For the text-containing cell, return its midpoint in (x, y) coordinate format. 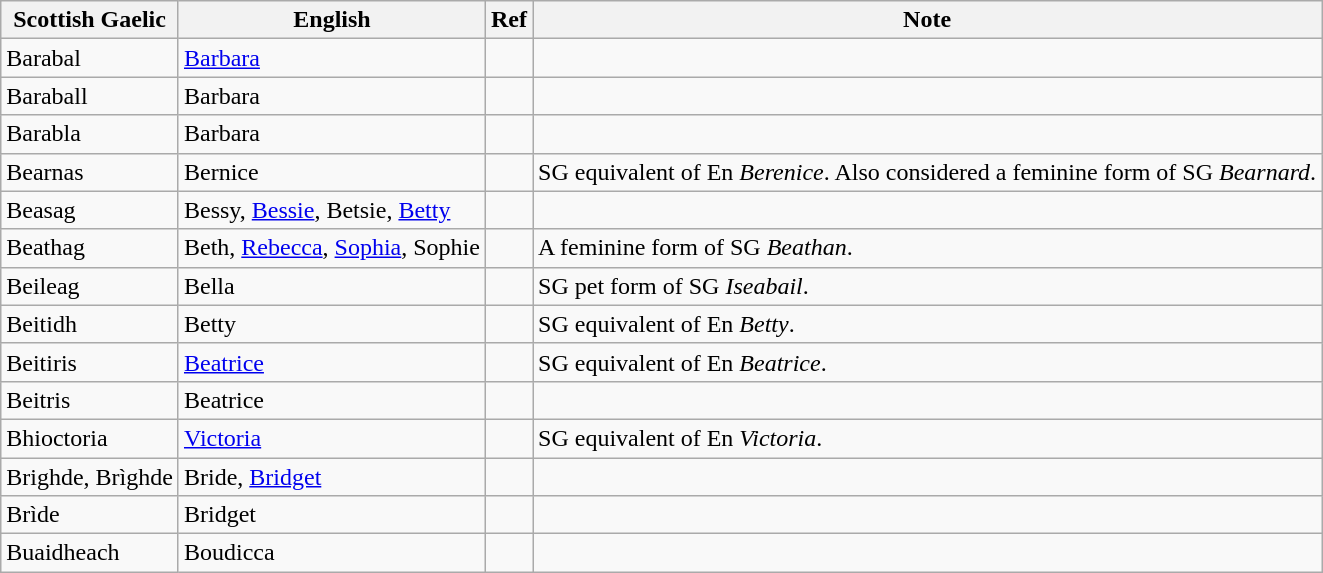
Boudicca (332, 553)
Baraball (90, 96)
Bella (332, 286)
Victoria (332, 438)
Bernice (332, 172)
Beitidh (90, 324)
Buaidheach (90, 553)
Bhioctoria (90, 438)
SG equivalent of En Berenice. Also considered a feminine form of SG Bearnard. (928, 172)
English (332, 20)
Beasag (90, 210)
Brìde (90, 515)
Barabla (90, 134)
Bride, Bridget (332, 477)
Barabal (90, 58)
SG pet form of SG Iseabail. (928, 286)
SG equivalent of En Betty. (928, 324)
Brighde, Brìghde (90, 477)
Bessy, Bessie, Betsie, Betty (332, 210)
Beathag (90, 248)
Beth, Rebecca, Sophia, Sophie (332, 248)
Bearnas (90, 172)
Note (928, 20)
SG equivalent of En Victoria. (928, 438)
Betty (332, 324)
Scottish Gaelic (90, 20)
SG equivalent of En Beatrice. (928, 362)
Bridget (332, 515)
A feminine form of SG Beathan. (928, 248)
Beitiris (90, 362)
Ref (508, 20)
Beileag (90, 286)
Beitris (90, 400)
